Identify which cell holds the provided text, then report its (X, Y) central coordinate. 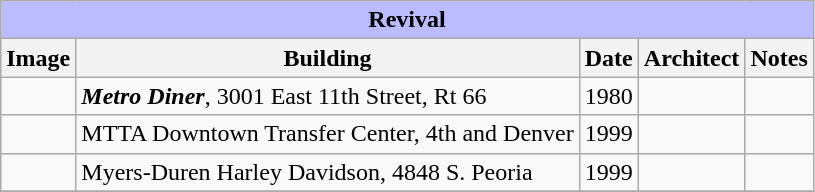
Date (608, 58)
Revival (408, 20)
1980 (608, 96)
Myers-Duren Harley Davidson, 4848 S. Peoria (328, 172)
MTTA Downtown Transfer Center, 4th and Denver (328, 134)
Notes (779, 58)
Architect (692, 58)
Metro Diner, 3001 East 11th Street, Rt 66 (328, 96)
Image (38, 58)
Building (328, 58)
